Identify which cell holds the provided text, then report its (x, y) central coordinate. 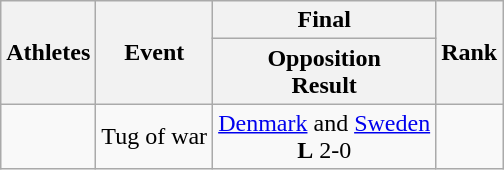
Denmark and Sweden L 2-0 (324, 136)
Tug of war (154, 136)
Rank (470, 52)
Athletes (48, 52)
Event (154, 52)
Final (324, 20)
Opposition Result (324, 72)
